Output the [x, y] coordinate of the center of the cell containing the given text.  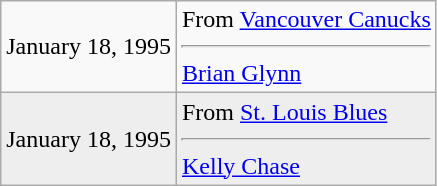
From St. Louis BluesKelly Chase [306, 139]
From Vancouver CanucksBrian Glynn [306, 47]
